Search for the cell housing the specified text and yield its (x, y) center coordinate. 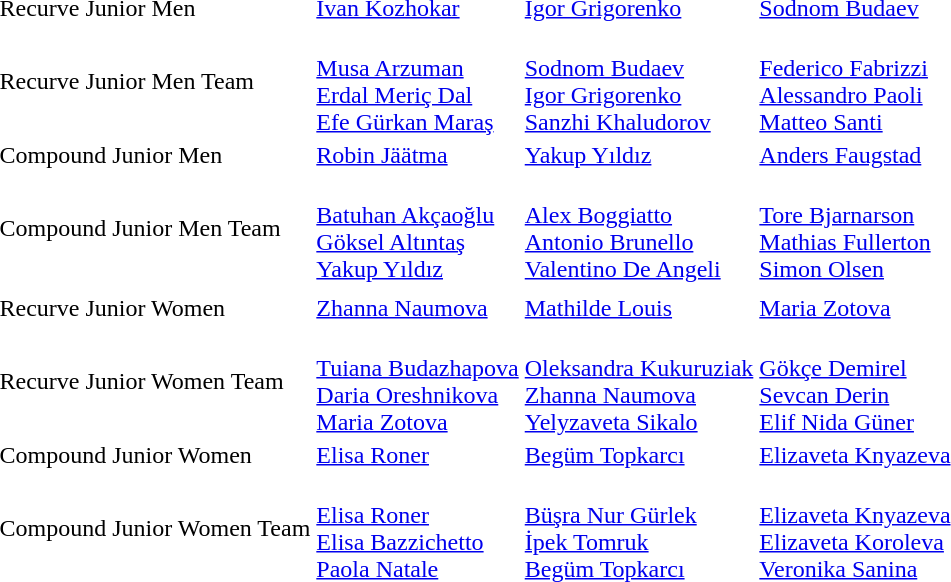
Yakup Yıldız (639, 155)
Tuiana BudazhapovaDaria OreshnikovaMaria Zotova (418, 382)
Sodnom BudaevIgor GrigorenkoSanzhi Khaludorov (639, 82)
Zhanna Naumova (418, 308)
Alex BoggiattoAntonio BrunelloValentino De Angeli (639, 228)
Mathilde Louis (639, 308)
Elisa Roner (418, 455)
Begüm Topkarcı (639, 455)
Musa ArzumanErdal Meriç DalEfe Gürkan Maraş (418, 82)
Batuhan AkçaoğluGöksel AltıntaşYakup Yıldız (418, 228)
Robin Jäätma (418, 155)
Oleksandra KukuruziakZhanna NaumovaYelyzaveta Sikalo (639, 382)
